Scan for the cell matching the given text and deliver its [x, y] coordinate at center. 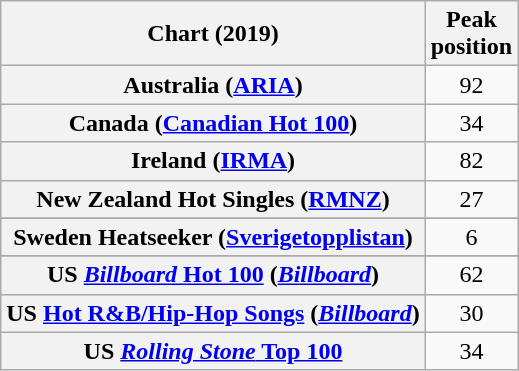
US Rolling Stone Top 100 [213, 351]
New Zealand Hot Singles (RMNZ) [213, 199]
92 [471, 85]
6 [471, 237]
62 [471, 275]
US Billboard Hot 100 (Billboard) [213, 275]
US Hot R&B/Hip-Hop Songs (Billboard) [213, 313]
27 [471, 199]
Sweden Heatseeker (Sverigetopplistan) [213, 237]
Australia (ARIA) [213, 85]
Peakposition [471, 34]
Chart (2019) [213, 34]
82 [471, 161]
Canada (Canadian Hot 100) [213, 123]
Ireland (IRMA) [213, 161]
30 [471, 313]
